Return the [x, y] coordinate for the center point of the cell that contains the specified text.  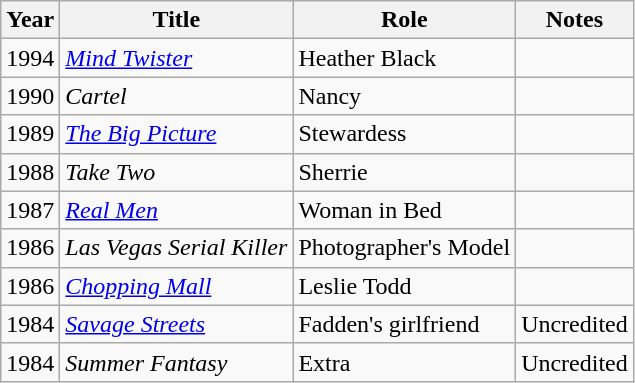
Extra [404, 362]
Chopping Mall [176, 286]
Fadden's girlfriend [404, 324]
Take Two [176, 172]
Nancy [404, 96]
Real Men [176, 210]
1988 [30, 172]
Summer Fantasy [176, 362]
1994 [30, 58]
1987 [30, 210]
Sherrie [404, 172]
1990 [30, 96]
Heather Black [404, 58]
1989 [30, 134]
Title [176, 20]
Year [30, 20]
Mind Twister [176, 58]
Woman in Bed [404, 210]
Leslie Todd [404, 286]
Stewardess [404, 134]
Role [404, 20]
Cartel [176, 96]
Notes [575, 20]
Photographer's Model [404, 248]
Las Vegas Serial Killer [176, 248]
Savage Streets [176, 324]
The Big Picture [176, 134]
